Capture the cell that displays the provided text and extract its (X, Y) central coordinate. 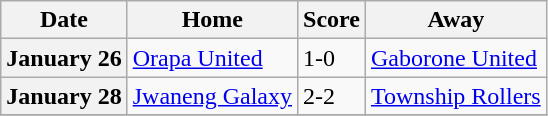
Score (332, 20)
Home (212, 20)
Township Rollers (456, 96)
Away (456, 20)
Jwaneng Galaxy (212, 96)
Orapa United (212, 58)
January 26 (64, 58)
2-2 (332, 96)
1-0 (332, 58)
Date (64, 20)
Gaborone United (456, 58)
January 28 (64, 96)
